Scan for the cell matching the given text and deliver its (x, y) coordinate at center. 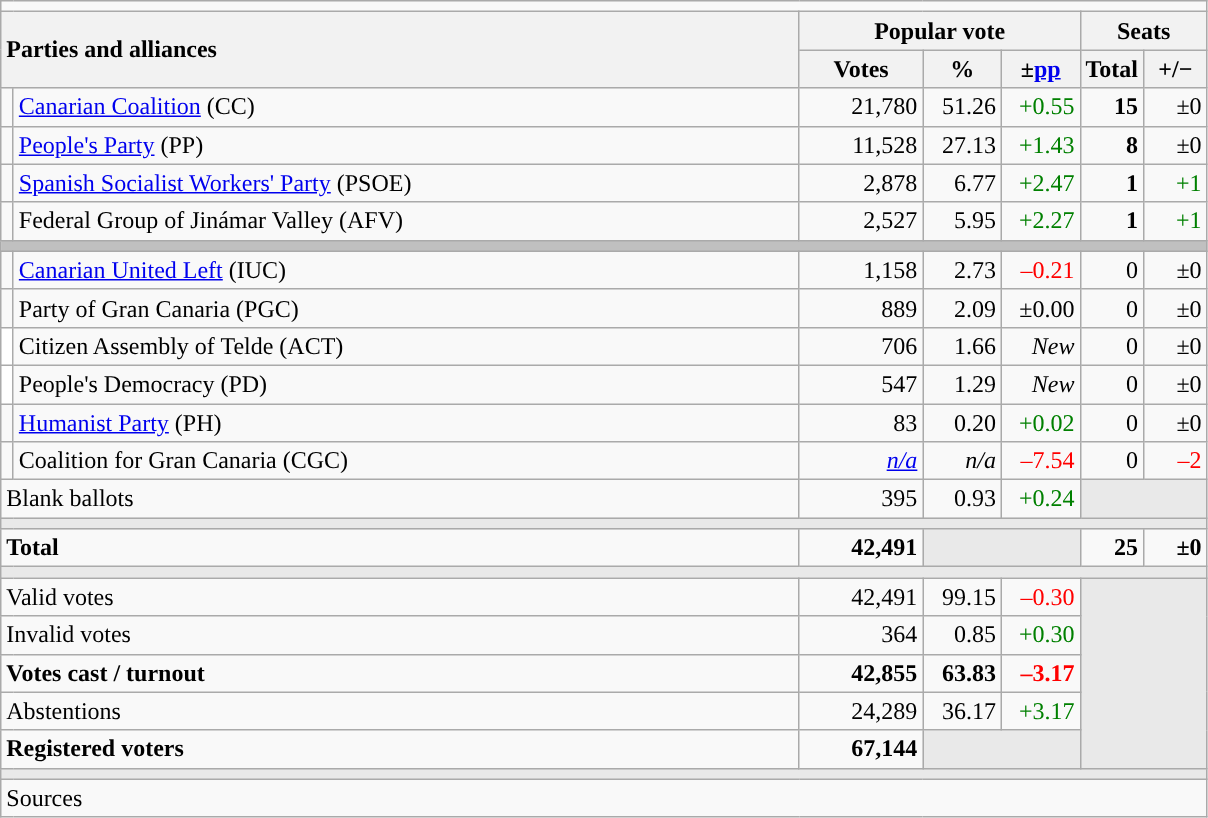
Registered voters (400, 749)
706 (861, 346)
6.77 (962, 183)
±0.00 (1040, 308)
+3.17 (1040, 711)
People's Democracy (PD) (406, 384)
–7.54 (1040, 461)
–3.17 (1040, 673)
27.13 (962, 145)
Abstentions (400, 711)
People's Party (PP) (406, 145)
99.15 (962, 597)
–2 (1176, 461)
Votes (861, 69)
Party of Gran Canaria (PGC) (406, 308)
25 (1112, 548)
Humanist Party (PH) (406, 423)
0.85 (962, 635)
Parties and alliances (400, 50)
11,528 (861, 145)
889 (861, 308)
0.93 (962, 499)
21,780 (861, 107)
51.26 (962, 107)
8 (1112, 145)
Federal Group of Jinámar Valley (AFV) (406, 221)
2.73 (962, 270)
1.66 (962, 346)
2,527 (861, 221)
36.17 (962, 711)
Blank ballots (400, 499)
2.09 (962, 308)
2,878 (861, 183)
+0.24 (1040, 499)
% (962, 69)
Valid votes (400, 597)
Coalition for Gran Canaria (CGC) (406, 461)
+/− (1176, 69)
15 (1112, 107)
395 (861, 499)
+0.02 (1040, 423)
+0.30 (1040, 635)
–0.21 (1040, 270)
+2.47 (1040, 183)
1,158 (861, 270)
63.83 (962, 673)
364 (861, 635)
+0.55 (1040, 107)
24,289 (861, 711)
Popular vote (940, 31)
Seats (1144, 31)
–0.30 (1040, 597)
0.20 (962, 423)
547 (861, 384)
5.95 (962, 221)
Canarian United Left (IUC) (406, 270)
+1.43 (1040, 145)
83 (861, 423)
+2.27 (1040, 221)
42,855 (861, 673)
Sources (604, 798)
Canarian Coalition (CC) (406, 107)
1.29 (962, 384)
Invalid votes (400, 635)
Spanish Socialist Workers' Party (PSOE) (406, 183)
67,144 (861, 749)
Citizen Assembly of Telde (ACT) (406, 346)
Votes cast / turnout (400, 673)
±pp (1040, 69)
